Pinpoint the cell where the given text exists, returning its [X, Y] midpoint coordinate. 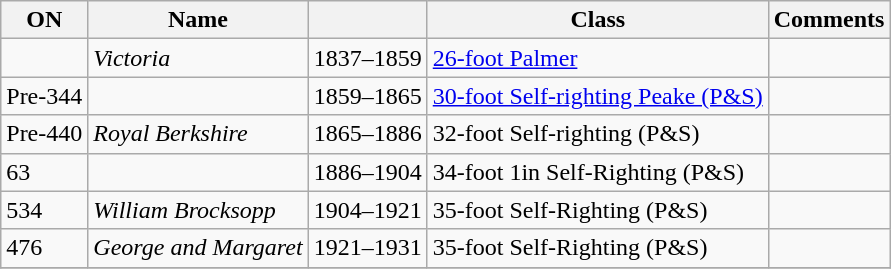
63 [44, 172]
26-foot Palmer [598, 58]
Victoria [198, 58]
1886–1904 [368, 172]
Name [198, 20]
476 [44, 248]
1859–1865 [368, 96]
Comments [829, 20]
1837–1859 [368, 58]
34-foot 1in Self-Righting (P&S) [598, 172]
1865–1886 [368, 134]
534 [44, 210]
1904–1921 [368, 210]
Pre-344 [44, 96]
Class [598, 20]
30-foot Self-righting Peake (P&S) [598, 96]
Pre-440 [44, 134]
1921–1931 [368, 248]
ON [44, 20]
32-foot Self-righting (P&S) [598, 134]
Royal Berkshire [198, 134]
William Brocksopp [198, 210]
George and Margaret [198, 248]
